Search for the cell housing the specified text and yield its [X, Y] center coordinate. 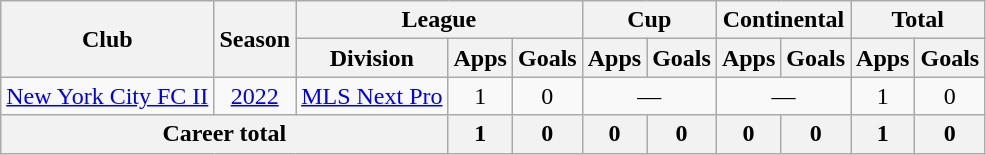
Division [372, 58]
Career total [224, 134]
New York City FC II [108, 96]
Season [255, 39]
Cup [649, 20]
MLS Next Pro [372, 96]
Total [918, 20]
League [440, 20]
Club [108, 39]
2022 [255, 96]
Continental [783, 20]
